From the cell containing the given text, extract its center point as [x, y] coordinate. 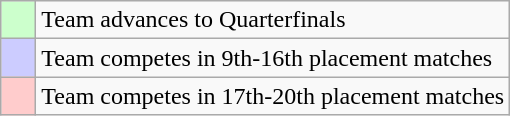
Team advances to Quarterfinals [273, 20]
Team competes in 9th-16th placement matches [273, 58]
Team competes in 17th-20th placement matches [273, 96]
